Return (X, Y) of the center of cell containing provided text 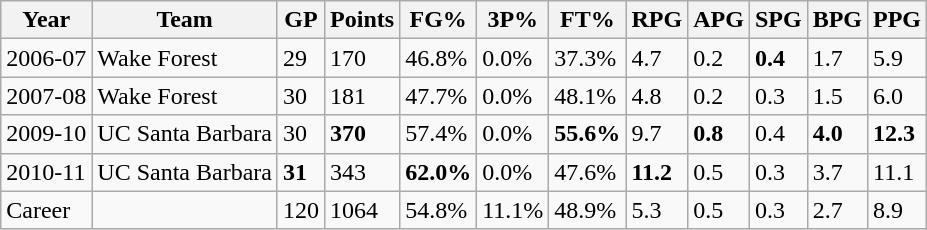
9.7 (657, 134)
1064 (362, 210)
PPG (898, 20)
48.1% (588, 96)
48.9% (588, 210)
181 (362, 96)
11.1% (513, 210)
FG% (438, 20)
47.6% (588, 172)
2.7 (837, 210)
Year (46, 20)
343 (362, 172)
4.7 (657, 58)
12.3 (898, 134)
37.3% (588, 58)
FT% (588, 20)
5.9 (898, 58)
SPG (778, 20)
4.8 (657, 96)
57.4% (438, 134)
4.0 (837, 134)
GP (300, 20)
2009-10 (46, 134)
29 (300, 58)
APG (719, 20)
11.1 (898, 172)
3.7 (837, 172)
RPG (657, 20)
BPG (837, 20)
1.5 (837, 96)
11.2 (657, 172)
46.8% (438, 58)
3P% (513, 20)
Points (362, 20)
2006-07 (46, 58)
370 (362, 134)
1.7 (837, 58)
Team (185, 20)
62.0% (438, 172)
2007-08 (46, 96)
8.9 (898, 210)
6.0 (898, 96)
55.6% (588, 134)
120 (300, 210)
2010-11 (46, 172)
31 (300, 172)
54.8% (438, 210)
Career (46, 210)
5.3 (657, 210)
170 (362, 58)
0.8 (719, 134)
47.7% (438, 96)
